Extract the [x, y] coordinate from the center of the cell holding the provided text.  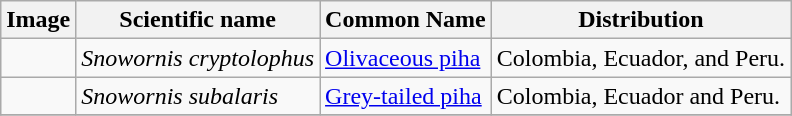
Common Name [406, 20]
Colombia, Ecuador and Peru. [640, 96]
Olivaceous piha [406, 58]
Distribution [640, 20]
Image [38, 20]
Snowornis subalaris [198, 96]
Grey-tailed piha [406, 96]
Scientific name [198, 20]
Snowornis cryptolophus [198, 58]
Colombia, Ecuador, and Peru. [640, 58]
